Return [X, Y] of the center of cell containing provided text 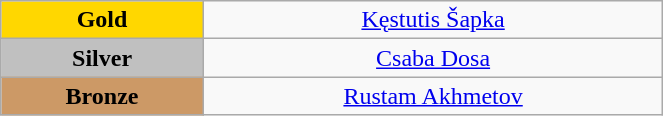
Kęstutis Šapka [432, 20]
Gold [102, 20]
Silver [102, 58]
Rustam Akhmetov [432, 96]
Bronze [102, 96]
Csaba Dosa [432, 58]
